For the text-containing cell, return its midpoint in [X, Y] coordinate format. 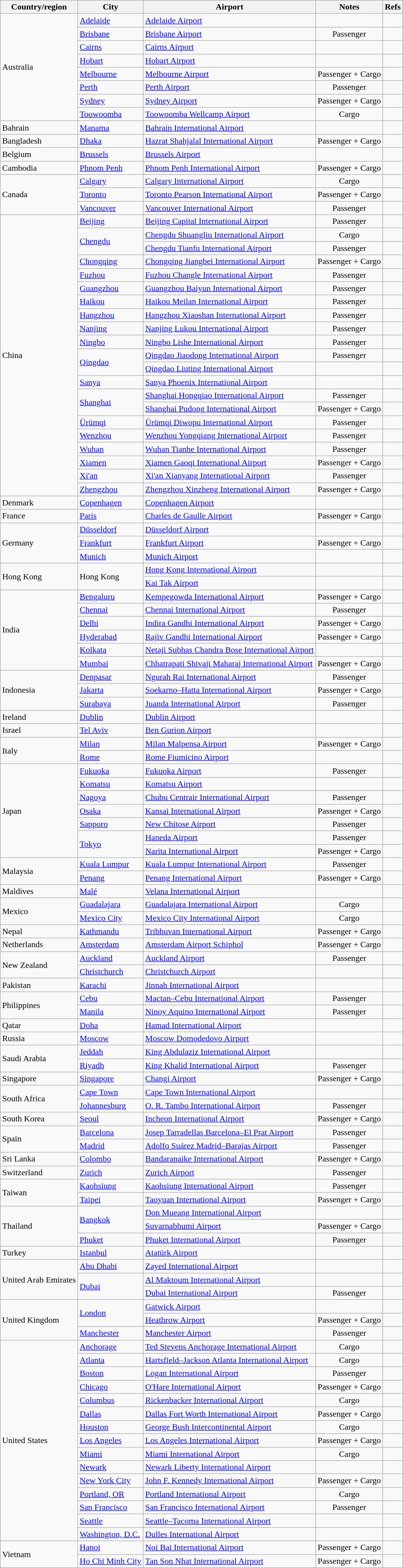
Chongqing Jiangbei International Airport [230, 262]
Canada [39, 195]
Chengdu [110, 241]
Tel Aviv [110, 730]
London [110, 1313]
Taiwan [39, 1192]
Ted Stevens Anchorage International Airport [230, 1347]
Zurich [110, 1172]
Rome [110, 757]
Guangzhou [110, 288]
Zayed International Airport [230, 1266]
Chicago [110, 1387]
Penang International Airport [230, 878]
Surabaya [110, 704]
Düsseldorf [110, 529]
Chennai [110, 610]
Auckland [110, 958]
Wenzhou Yongqiang International Airport [230, 436]
Heathrow Airport [230, 1320]
Tokyo [110, 844]
Israel [39, 730]
Osaka [110, 811]
Delhi [110, 623]
Abu Dhabi [110, 1266]
Country/region [39, 7]
Josep Tarradellas Barcelona–El Prat Airport [230, 1132]
Beijing Capital International Airport [230, 221]
Karachi [110, 985]
Qingdao Jiaodong International Airport [230, 355]
Melbourne [110, 74]
Germany [39, 543]
Johannesburg [110, 1106]
Frankfurt Airport [230, 543]
Jakarta [110, 690]
Dublin Airport [230, 717]
Portland International Airport [230, 1494]
Perth Airport [230, 87]
Sapporo [110, 824]
Bangladesh [39, 141]
Bahrain [39, 127]
Colombo [110, 1159]
Munich Airport [230, 556]
Fuzhou Changle International Airport [230, 275]
Christchurch [110, 971]
City [110, 7]
Kempegowda International Airport [230, 597]
Washington, D.C. [110, 1534]
Malaysia [39, 871]
Copenhagen [110, 503]
Barcelona [110, 1132]
Qingdao Liuting International Airport [230, 369]
Jeddah [110, 1052]
Netaji Subhas Chandra Bose International Airport [230, 650]
Columbus [110, 1400]
Russia [39, 1039]
Taoyuan International Airport [230, 1199]
Maldives [39, 891]
Kuala Lumpur [110, 864]
Haikou [110, 302]
Bandaranaike International Airport [230, 1159]
Adolfo Suárez Madrid–Barajas Airport [230, 1146]
Indonesia [39, 690]
Notes [350, 7]
Kansai International Airport [230, 811]
Kai Tak Airport [230, 583]
United Arab Emirates [39, 1280]
Taipei [110, 1199]
Charles de Gaulle Airport [230, 516]
Fuzhou [110, 275]
Fukuoka Airport [230, 770]
Brussels [110, 154]
Ben Gurion Airport [230, 730]
Qingdao [110, 362]
Ningbo [110, 342]
Brisbane [110, 34]
Mexico [39, 911]
Cape Town International Airport [230, 1092]
Rajiv Gandhi International Airport [230, 637]
Nagoya [110, 797]
France [39, 516]
Dulles International Airport [230, 1534]
Madrid [110, 1146]
Newark Liberty International Airport [230, 1467]
Komatsu [110, 784]
United States [39, 1440]
Hangzhou Xiaoshan International Airport [230, 315]
Anchorage [110, 1347]
Seoul [110, 1119]
Chennai International Airport [230, 610]
Haikou Meilan International Airport [230, 302]
John F. Kennedy International Airport [230, 1481]
Manchester Airport [230, 1333]
Vancouver International Airport [230, 208]
Manama [110, 127]
Wuhan [110, 449]
Seattle–Tacoma International Airport [230, 1521]
Hartsfield–Jackson Atlanta International Airport [230, 1360]
Juanda International Airport [230, 704]
Perth [110, 87]
Boston [110, 1373]
Kuala Lumpur International Airport [230, 864]
Moscow [110, 1039]
Adelaide Airport [230, 20]
Suvarnabhumi Airport [230, 1226]
Haneda Airport [230, 838]
Velana International Airport [230, 891]
Munich [110, 556]
Phnom Penh International Airport [230, 168]
Tribhuvan International Airport [230, 931]
Australia [39, 67]
Atlanta [110, 1360]
Hobart Airport [230, 61]
Sydney [110, 101]
Mexico City International Airport [230, 918]
Sydney Airport [230, 101]
Sri Lanka [39, 1159]
Houston [110, 1427]
Hobart [110, 61]
Ürümqi Diwopu International Airport [230, 422]
Sanya [110, 382]
Phuket International Airport [230, 1239]
Xiamen Gaoqi International Airport [230, 462]
Dallas [110, 1413]
Dallas Fort Worth International Airport [230, 1413]
Newark [110, 1467]
Doha [110, 1025]
Incheon International Airport [230, 1119]
India [39, 630]
Dubai International Airport [230, 1293]
Cairns [110, 47]
Kathmandu [110, 931]
Auckland Airport [230, 958]
Italy [39, 750]
Nanjing Lukou International Airport [230, 328]
Jinnah International Airport [230, 985]
Malé [110, 891]
Kaohsiung International Airport [230, 1186]
Spain [39, 1139]
Beijing [110, 221]
Shanghai Hongqiao International Airport [230, 396]
Frankfurt [110, 543]
Hong Kong International Airport [230, 569]
Chengdu Shuangliu International Airport [230, 235]
Indira Gandhi International Airport [230, 623]
Atatürk Airport [230, 1253]
Cambodia [39, 168]
Rickenbacker International Airport [230, 1400]
Guadalajara International Airport [230, 905]
Copenhagen Airport [230, 503]
Dubai [110, 1286]
Xiamen [110, 462]
Vancouver [110, 208]
Mactan–Cebu International Airport [230, 998]
Hamad International Airport [230, 1025]
New Chitose Airport [230, 824]
Milan [110, 744]
Adelaide [110, 20]
O'Hare International Airport [230, 1387]
Changi Airport [230, 1079]
Philippines [39, 1005]
Netherlands [39, 945]
Fukuoka [110, 770]
Qatar [39, 1025]
Gatwick Airport [230, 1306]
Hanoi [110, 1548]
Ngurah Rai International Airport [230, 677]
Belgium [39, 154]
Cairns Airport [230, 47]
Christchurch Airport [230, 971]
Dhaka [110, 141]
King Khalid International Airport [230, 1065]
Miami [110, 1454]
South Africa [39, 1099]
New Zealand [39, 965]
Calgary International Airport [230, 181]
Wenzhou [110, 436]
Kaohsiung [110, 1186]
San Francisco International Airport [230, 1507]
Riyadh [110, 1065]
Komatsu Airport [230, 784]
Saudi Arabia [39, 1059]
Vietnam [39, 1554]
Chhatrapati Shivaji Maharaj International Airport [230, 663]
Al Maktoum International Airport [230, 1280]
Ireland [39, 717]
Guadalajara [110, 905]
Ninoy Aquino International Airport [230, 1012]
Sanya Phoenix International Airport [230, 382]
Xi'an Xianyang International Airport [230, 476]
George Bush Intercontinental Airport [230, 1427]
Miami International Airport [230, 1454]
Los Angeles International Airport [230, 1440]
Hazrat Shahjalal International Airport [230, 141]
Ningbo Lishe International Airport [230, 342]
Toowoomba Wellcamp Airport [230, 114]
Zurich Airport [230, 1172]
Refs [393, 7]
Guangzhou Baiyun International Airport [230, 288]
Thailand [39, 1226]
Bengaluru [110, 597]
San Francisco [110, 1507]
Zhengzhou [110, 489]
Toronto Pearson International Airport [230, 195]
Calgary [110, 181]
Phnom Penh [110, 168]
Cebu [110, 998]
Dublin [110, 717]
Rome Fiumicino Airport [230, 757]
New York City [110, 1481]
Brussels Airport [230, 154]
Istanbul [110, 1253]
Portland, OR [110, 1494]
Shanghai [110, 402]
Hangzhou [110, 315]
Amsterdam [110, 945]
Tan Son Nhat International Airport [230, 1561]
Denmark [39, 503]
Mumbai [110, 663]
Manila [110, 1012]
Nepal [39, 931]
Phuket [110, 1239]
China [39, 355]
Airport [230, 7]
Soekarno–Hatta International Airport [230, 690]
Don Mueang International Airport [230, 1213]
Nanjing [110, 328]
Bahrain International Airport [230, 127]
Japan [39, 811]
Logan International Airport [230, 1373]
Shanghai Pudong International Airport [230, 409]
Düsseldorf Airport [230, 529]
Los Angeles [110, 1440]
Toronto [110, 195]
Kolkata [110, 650]
South Korea [39, 1119]
Chengdu Tianfu International Airport [230, 248]
Penang [110, 878]
King Abdulaziz International Airport [230, 1052]
United Kingdom [39, 1320]
Manchester [110, 1333]
Toowoomba [110, 114]
Melbourne Airport [230, 74]
O. R. Tambo International Airport [230, 1106]
Moscow Domodedovo Airport [230, 1039]
Paris [110, 516]
Narita International Airport [230, 851]
Pakistan [39, 985]
Wuhan Tianhe International Airport [230, 449]
Ho Chi Minh City [110, 1561]
Milan Malpensa Airport [230, 744]
Amsterdam Airport Schiphol [230, 945]
Turkey [39, 1253]
Chubu Centrair International Airport [230, 797]
Ürümqi [110, 422]
Bangkok [110, 1219]
Denpasar [110, 677]
Noi Bai International Airport [230, 1548]
Seattle [110, 1521]
Brisbane Airport [230, 34]
Switzerland [39, 1172]
Chongqing [110, 262]
Mexico City [110, 918]
Cape Town [110, 1092]
Hyderabad [110, 637]
Xi'an [110, 476]
Zhengzhou Xinzheng International Airport [230, 489]
